From the cell containing the given text, extract its center point as (x, y) coordinate. 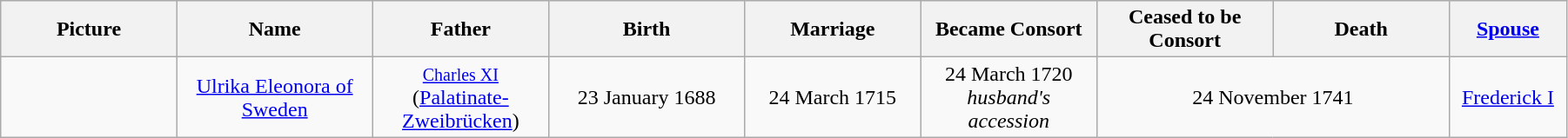
24 March 1715 (833, 97)
Birth (647, 30)
24 March 1720 husband's accession (1008, 97)
Ceased to be Consort (1184, 30)
Charles XI(Palatinate-Zweibrücken) (460, 97)
23 January 1688 (647, 97)
Spouse (1507, 30)
Father (460, 30)
Became Consort (1008, 30)
Ulrika Eleonora of Sweden (275, 97)
Marriage (833, 30)
Name (275, 30)
Frederick I (1507, 97)
Death (1361, 30)
24 November 1741 (1272, 97)
Picture (89, 30)
